Pinpoint the cell where the given text exists, returning its (X, Y) midpoint coordinate. 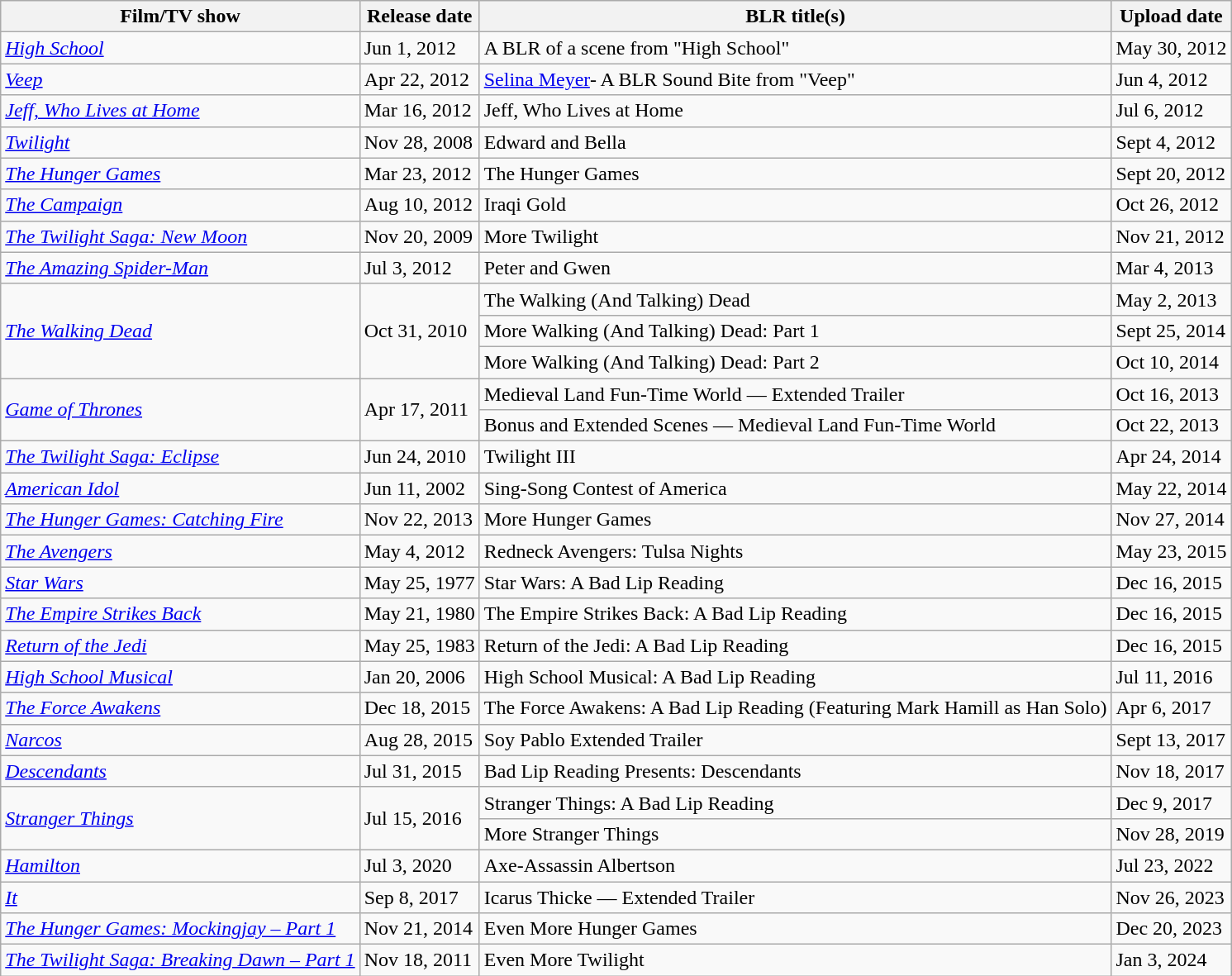
Jan 20, 2006 (420, 677)
The Force Awakens (180, 708)
Twilight III (795, 457)
Nov 26, 2023 (1172, 897)
Star Wars: A Bad Lip Reading (795, 583)
Edward and Bella (795, 142)
The Walking (And Talking) Dead (795, 299)
Oct 16, 2013 (1172, 394)
Sep 8, 2017 (420, 897)
Release date (420, 17)
Aug 28, 2015 (420, 740)
Axe-Assassin Albertson (795, 865)
It (180, 897)
More Twilight (795, 236)
May 22, 2014 (1172, 488)
Dec 20, 2023 (1172, 929)
Veep (180, 79)
The Walking Dead (180, 331)
More Walking (And Talking) Dead: Part 2 (795, 362)
Bonus and Extended Scenes — Medieval Land Fun-Time World (795, 426)
The Campaign (180, 205)
Dec 18, 2015 (420, 708)
Stranger Things (180, 818)
Mar 16, 2012 (420, 111)
Dec 9, 2017 (1172, 802)
American Idol (180, 488)
The Empire Strikes Back: A Bad Lip Reading (795, 614)
Jan 3, 2024 (1172, 960)
Redneck Avengers: Tulsa Nights (795, 551)
Even More Twilight (795, 960)
Jul 11, 2016 (1172, 677)
May 25, 1983 (420, 645)
Jul 6, 2012 (1172, 111)
Film/TV show (180, 17)
Nov 18, 2011 (420, 960)
Iraqi Gold (795, 205)
More Walking (And Talking) Dead: Part 1 (795, 331)
Oct 22, 2013 (1172, 426)
May 30, 2012 (1172, 48)
Bad Lip Reading Presents: Descendants (795, 771)
Apr 17, 2011 (420, 410)
Apr 24, 2014 (1172, 457)
Upload date (1172, 17)
Jun 1, 2012 (420, 48)
Even More Hunger Games (795, 929)
Game of Thrones (180, 410)
Jun 4, 2012 (1172, 79)
Sept 20, 2012 (1172, 174)
Nov 28, 2019 (1172, 834)
Sept 13, 2017 (1172, 740)
The Force Awakens: A Bad Lip Reading (Featuring Mark Hamill as Han Solo) (795, 708)
Aug 10, 2012 (420, 205)
May 4, 2012 (420, 551)
The Twilight Saga: Eclipse (180, 457)
Twilight (180, 142)
A BLR of a scene from "High School" (795, 48)
Mar 23, 2012 (420, 174)
Sept 25, 2014 (1172, 331)
BLR title(s) (795, 17)
Stranger Things: A Bad Lip Reading (795, 802)
The Amazing Spider-Man (180, 268)
Jul 23, 2022 (1172, 865)
Selina Meyer- A BLR Sound Bite from "Veep" (795, 79)
More Hunger Games (795, 520)
Jul 3, 2020 (420, 865)
Mar 4, 2013 (1172, 268)
Return of the Jedi (180, 645)
Sing-Song Contest of America (795, 488)
Apr 6, 2017 (1172, 708)
Return of the Jedi: A Bad Lip Reading (795, 645)
Nov 27, 2014 (1172, 520)
The Empire Strikes Back (180, 614)
May 21, 1980 (420, 614)
May 23, 2015 (1172, 551)
Icarus Thicke — Extended Trailer (795, 897)
Nov 28, 2008 (420, 142)
Nov 21, 2012 (1172, 236)
Oct 26, 2012 (1172, 205)
Nov 20, 2009 (420, 236)
High School (180, 48)
Nov 22, 2013 (420, 520)
Oct 10, 2014 (1172, 362)
The Twilight Saga: New Moon (180, 236)
May 2, 2013 (1172, 299)
Peter and Gwen (795, 268)
Oct 31, 2010 (420, 331)
The Hunger Games: Mockingjay – Part 1 (180, 929)
Sept 4, 2012 (1172, 142)
The Hunger Games: Catching Fire (180, 520)
Descendants (180, 771)
The Avengers (180, 551)
Jul 31, 2015 (420, 771)
Jul 15, 2016 (420, 818)
Hamilton (180, 865)
Soy Pablo Extended Trailer (795, 740)
More Stranger Things (795, 834)
High School Musical: A Bad Lip Reading (795, 677)
Nov 18, 2017 (1172, 771)
Star Wars (180, 583)
Medieval Land Fun-Time World — Extended Trailer (795, 394)
May 25, 1977 (420, 583)
Jul 3, 2012 (420, 268)
Jun 24, 2010 (420, 457)
The Twilight Saga: Breaking Dawn – Part 1 (180, 960)
High School Musical (180, 677)
Jun 11, 2002 (420, 488)
Narcos (180, 740)
Apr 22, 2012 (420, 79)
Nov 21, 2014 (420, 929)
